For the text-containing cell, return its midpoint in (x, y) coordinate format. 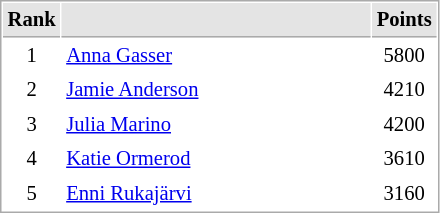
Rank (32, 20)
3160 (404, 194)
Enni Rukajärvi (216, 194)
Anna Gasser (216, 56)
Jamie Anderson (216, 90)
4210 (404, 90)
5 (32, 194)
Julia Marino (216, 124)
Points (404, 20)
Katie Ormerod (216, 158)
2 (32, 90)
3610 (404, 158)
5800 (404, 56)
4200 (404, 124)
1 (32, 56)
3 (32, 124)
4 (32, 158)
